Pinpoint the cell where the given text exists, returning its [X, Y] midpoint coordinate. 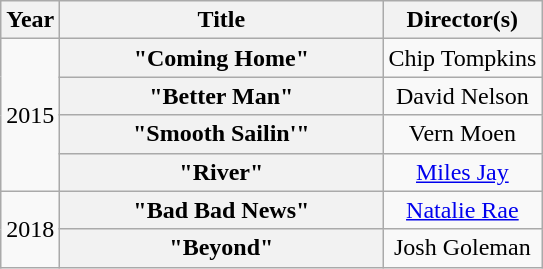
Chip Tompkins [462, 58]
Director(s) [462, 20]
Natalie Rae [462, 210]
Vern Moen [462, 134]
"Better Man" [222, 96]
Josh Goleman [462, 248]
Miles Jay [462, 172]
"Bad Bad News" [222, 210]
"Beyond" [222, 248]
"River" [222, 172]
Title [222, 20]
"Smooth Sailin'" [222, 134]
2018 [30, 229]
Year [30, 20]
2015 [30, 115]
"Coming Home" [222, 58]
David Nelson [462, 96]
